For the text-containing cell, return its midpoint in [X, Y] coordinate format. 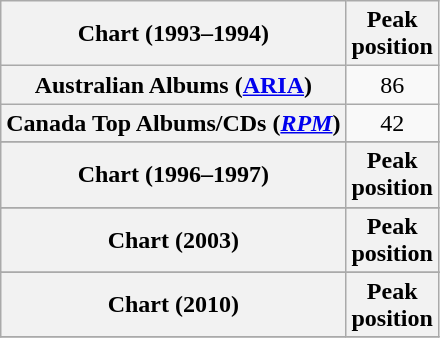
Chart (1993–1994) [174, 34]
Chart (2010) [174, 304]
Chart (1996–1997) [174, 174]
Australian Albums (ARIA) [174, 85]
Canada Top Albums/CDs (RPM) [174, 123]
86 [392, 85]
42 [392, 123]
Chart (2003) [174, 240]
